Find where the given text appears and provide that cell's center as [x, y] coordinate. 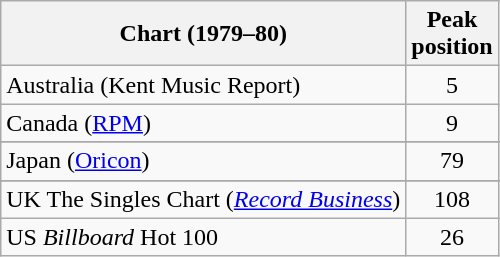
Japan (Oricon) [204, 161]
26 [452, 237]
5 [452, 85]
Australia (Kent Music Report) [204, 85]
Canada (RPM) [204, 123]
9 [452, 123]
Chart (1979–80) [204, 34]
UK The Singles Chart (Record Business) [204, 199]
79 [452, 161]
108 [452, 199]
Peakposition [452, 34]
US Billboard Hot 100 [204, 237]
